Return (x, y) of the center of cell containing provided text 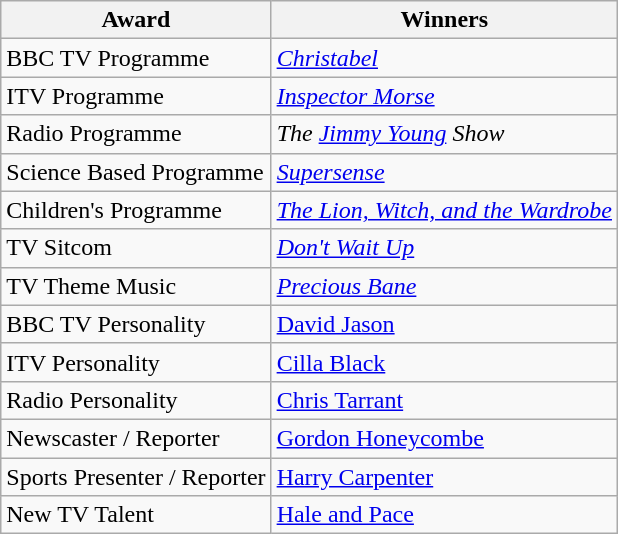
Newscaster / Reporter (136, 438)
BBC TV Personality (136, 324)
Gordon Honeycombe (444, 438)
New TV Talent (136, 515)
Cilla Black (444, 362)
Christabel (444, 58)
The Jimmy Young Show (444, 134)
David Jason (444, 324)
ITV Programme (136, 96)
ITV Personality (136, 362)
TV Theme Music (136, 286)
Sports Presenter / Reporter (136, 477)
Radio Programme (136, 134)
Award (136, 20)
The Lion, Witch, and the Wardrobe (444, 210)
Precious Bane (444, 286)
BBC TV Programme (136, 58)
Winners (444, 20)
Don't Wait Up (444, 248)
Harry Carpenter (444, 477)
Chris Tarrant (444, 400)
Children's Programme (136, 210)
Supersense (444, 172)
Radio Personality (136, 400)
Inspector Morse (444, 96)
Hale and Pace (444, 515)
Science Based Programme (136, 172)
TV Sitcom (136, 248)
